Return (x, y) of the center of cell containing provided text 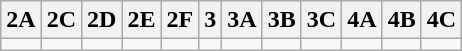
3 (210, 20)
3A (242, 20)
2E (142, 20)
2C (61, 20)
2F (180, 20)
2D (102, 20)
2A (21, 20)
4B (402, 20)
4A (362, 20)
3B (282, 20)
4C (441, 20)
3C (321, 20)
